Identify which cell holds the provided text, then report its (X, Y) central coordinate. 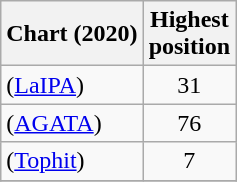
31 (189, 85)
Chart (2020) (72, 34)
7 (189, 161)
(Tophit) (72, 161)
76 (189, 123)
(AGATA) (72, 123)
(LaIPA) (72, 85)
Highestposition (189, 34)
